Capture the cell that displays the provided text and extract its [X, Y] central coordinate. 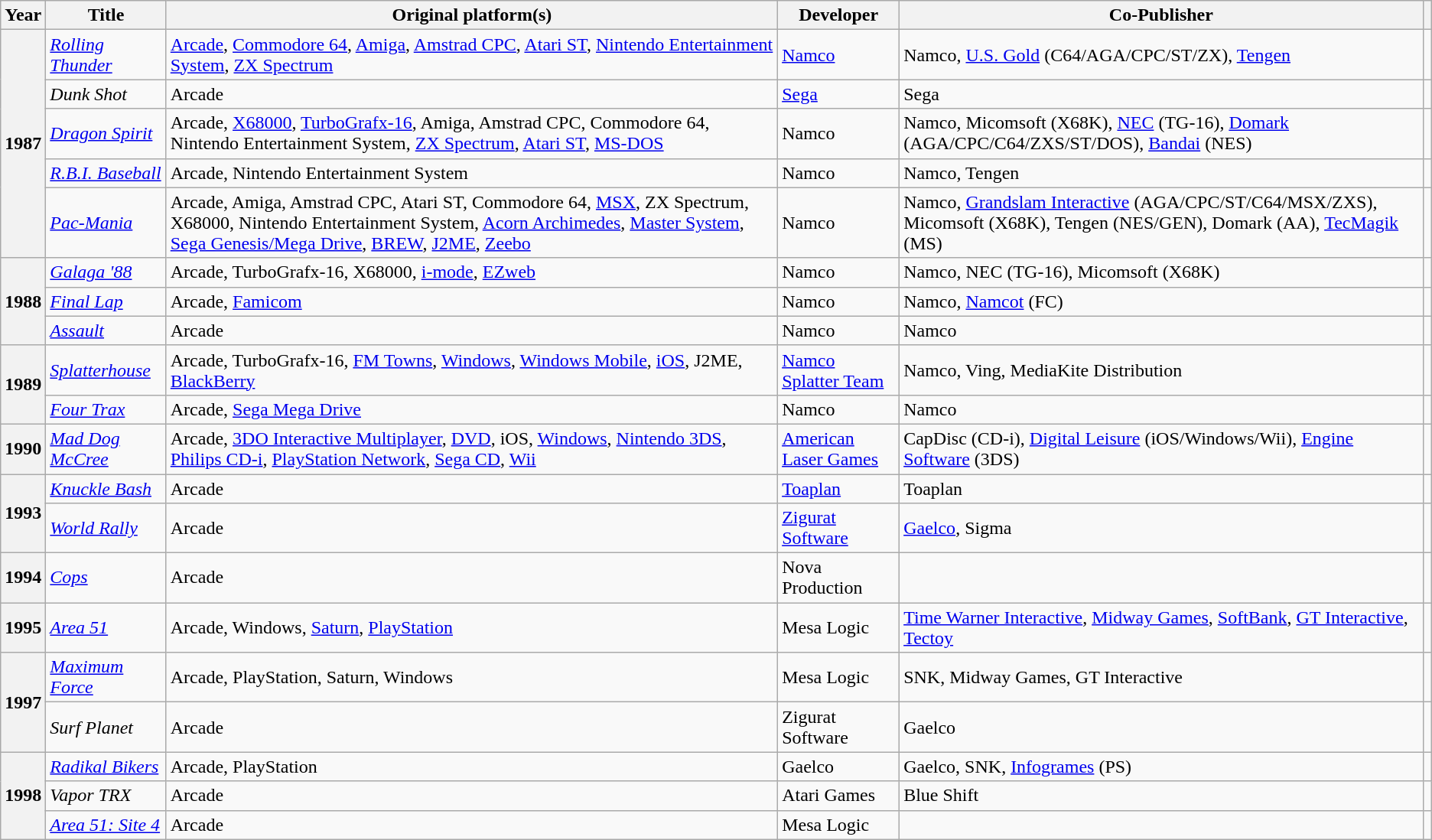
Pac-Mania [106, 223]
Galaga '88 [106, 272]
Year [23, 15]
Arcade, Sega Mega Drive [471, 409]
Blue Shift [1161, 796]
Arcade, 3DO Interactive Multiplayer, DVD, iOS, Windows, Nintendo 3DS, Philips CD-i, PlayStation Network, Sega CD, Wii [471, 448]
American Laser Games [838, 448]
Maximum Force [106, 678]
Gaelco, SNK, Infogrames (PS) [1161, 767]
Radikal Bikers [106, 767]
Co-Publisher [1161, 15]
Splatterhouse [106, 370]
Developer [838, 15]
Mad Dog McCree [106, 448]
Knuckle Bash [106, 489]
Dunk Shot [106, 94]
Surf Planet [106, 727]
1988 [23, 301]
Area 51: Site 4 [106, 825]
1995 [23, 627]
Gaelco, Sigma [1161, 528]
1997 [23, 702]
Nova Production [838, 578]
Arcade, X68000, TurboGrafx-16, Amiga, Amstrad CPC, Commodore 64, Nintendo Entertainment System, ZX Spectrum, Atari ST, MS-DOS [471, 133]
Atari Games [838, 796]
Rolling Thunder [106, 55]
Time Warner Interactive, Midway Games, SoftBank, GT Interactive, Tectoy [1161, 627]
1989 [23, 384]
Four Trax [106, 409]
SNK, Midway Games, GT Interactive [1161, 678]
Namco, Namcot (FC) [1161, 301]
Cops [106, 578]
Original platform(s) [471, 15]
Arcade, PlayStation [471, 767]
Dragon Spirit [106, 133]
Vapor TRX [106, 796]
Namco, Micomsoft (X68K), NEC (TG-16), Domark (AGA/CPC/C64/ZXS/ST/DOS), Bandai (NES) [1161, 133]
Final Lap [106, 301]
Namco, Grandslam Interactive (AGA/CPC/ST/C64/MSX/ZXS), Micomsoft (X68K), Tengen (NES/GEN), Domark (AA), TecMagik (MS) [1161, 223]
CapDisc (CD-i), Digital Leisure (iOS/Windows/Wii), Engine Software (3DS) [1161, 448]
Namco, Tengen [1161, 173]
World Rally [106, 528]
Namco Splatter Team [838, 370]
Namco, NEC (TG-16), Micomsoft (X68K) [1161, 272]
1998 [23, 796]
Arcade, Commodore 64, Amiga, Amstrad CPC, Atari ST, Nintendo Entertainment System, ZX Spectrum [471, 55]
1993 [23, 514]
Namco, Ving, MediaKite Distribution [1161, 370]
Arcade, TurboGrafx-16, FM Towns, Windows, Windows Mobile, iOS, J2ME, BlackBerry [471, 370]
Namco, U.S. Gold (C64/AGA/CPC/ST/ZX), Tengen [1161, 55]
1990 [23, 448]
Arcade, PlayStation, Saturn, Windows [471, 678]
Arcade, Famicom [471, 301]
Title [106, 15]
Arcade, Windows, Saturn, PlayStation [471, 627]
R.B.I. Baseball [106, 173]
1994 [23, 578]
Arcade, Nintendo Entertainment System [471, 173]
Assault [106, 330]
Arcade, TurboGrafx-16, X68000, i-mode, EZweb [471, 272]
1987 [23, 144]
Area 51 [106, 627]
